Detect which cell encompasses the target text, then output its [x, y] center coordinate. 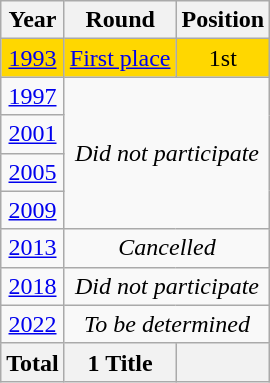
Year [33, 20]
2005 [33, 172]
1997 [33, 96]
2001 [33, 134]
To be determined [166, 324]
Total [33, 362]
2009 [33, 210]
Round [120, 20]
2018 [33, 286]
First place [120, 58]
1993 [33, 58]
2022 [33, 324]
Cancelled [166, 248]
1 Title [120, 362]
2013 [33, 248]
Position [223, 20]
1st [223, 58]
